Scan for the cell matching the given text and deliver its [X, Y] coordinate at center. 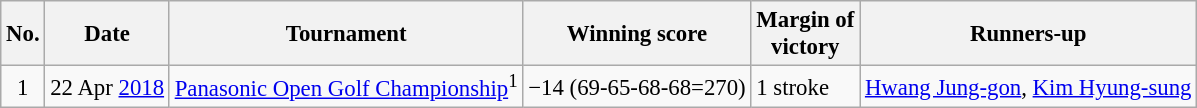
−14 (69-65-68-68=270) [637, 87]
22 Apr 2018 [107, 87]
Runners-up [1028, 34]
Date [107, 34]
1 [23, 87]
Margin ofvictory [806, 34]
Tournament [346, 34]
No. [23, 34]
Panasonic Open Golf Championship1 [346, 87]
Winning score [637, 34]
Hwang Jung-gon, Kim Hyung-sung [1028, 87]
1 stroke [806, 87]
